For the text-containing cell, return its midpoint in [x, y] coordinate format. 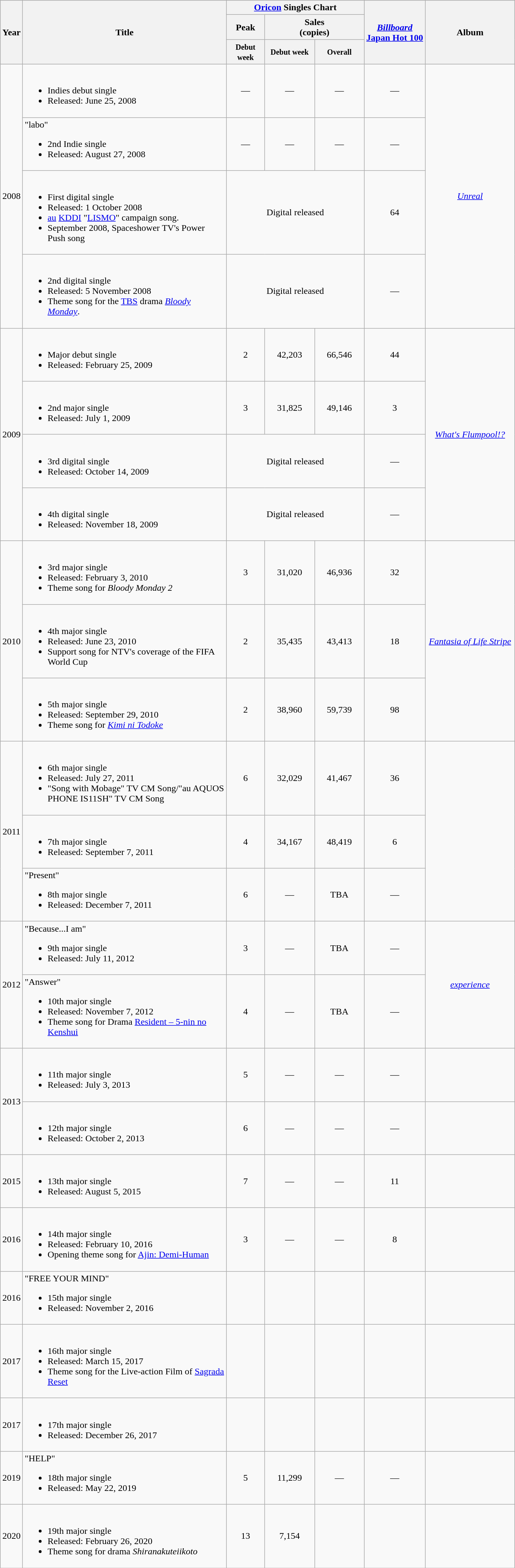
17th major singleReleased: December 26, 2017 [125, 1424]
2013 [11, 1101]
46,936 [340, 573]
7th major singleReleased: September 7, 2011 [125, 842]
49,146 [340, 408]
2019 [11, 1478]
2015 [11, 1181]
32,029 [289, 778]
Overall [340, 52]
13 [245, 1536]
Unreal [470, 196]
41,467 [340, 778]
2012 [11, 985]
2008 [11, 196]
31,825 [289, 408]
"labo"2nd Indie singleReleased: August 27, 2008 [125, 144]
2009 [11, 434]
Sales (copies) [314, 27]
2020 [11, 1536]
18 [395, 641]
31,020 [289, 573]
19th major singleReleased: February 26, 2020Theme song for drama Shiranakuteiikoto [125, 1536]
Major debut singleReleased: February 25, 2009 [125, 355]
Peak [245, 27]
Album [470, 32]
7 [245, 1181]
48,419 [340, 842]
66,546 [340, 355]
Year [11, 32]
"Present"8th major singleReleased: December 7, 2011 [125, 895]
"Because...I am"9th major singleReleased: July 11, 2012 [125, 948]
16th major singleReleased: March 15, 2017Theme song for the Live-action Film of Sagrada Reset [125, 1361]
7,154 [289, 1536]
3rd digital singleReleased: October 14, 2009 [125, 461]
98 [395, 710]
2010 [11, 641]
experience [470, 985]
44 [395, 355]
42,203 [289, 355]
Indies debut singleReleased: June 25, 2008 [125, 91]
3rd major singleReleased: February 3, 2010Theme song for Bloody Monday 2 [125, 573]
2nd digital singleReleased: 5 November 2008Theme song for the TBS drama Bloody Monday. [125, 291]
11 [395, 1181]
"Answer"10th major singleReleased: November 7, 2012Theme song for Drama Resident – 5-nin no Kenshui [125, 1011]
43,413 [340, 641]
6th major singleReleased: July 27, 2011"Song with Mobage" TV CM Song/"au AQUOS PHONE IS11SH" TV CM Song [125, 778]
59,739 [340, 710]
34,167 [289, 842]
"HELP"18th major singleReleased: May 22, 2019 [125, 1478]
What's Flumpool!? [470, 434]
Title [125, 32]
11th major singleReleased: July 3, 2013 [125, 1075]
11,299 [289, 1478]
"FREE YOUR MIND"15th major singleReleased: November 2, 2016 [125, 1298]
32 [395, 573]
5th major singleReleased: September 29, 2010Theme song for Kimi ni Todoke [125, 710]
12th major singleReleased: October 2, 2013 [125, 1128]
Oricon Singles Chart [295, 8]
Fantasia of Life Stripe [470, 641]
35,435 [289, 641]
38,960 [289, 710]
Billboard Japan Hot 100 [395, 32]
14th major singleReleased: February 10, 2016Opening theme song for Ajin: Demi-Human [125, 1239]
First digital singleReleased: 1 October 2008au KDDI "LISMO" campaign song.September 2008, Spaceshower TV's Power Push song [125, 213]
8 [395, 1239]
4th major singleReleased: June 23, 2010Support song for NTV's coverage of the FIFA World Cup [125, 641]
13th major singleReleased: August 5, 2015 [125, 1181]
2011 [11, 831]
36 [395, 778]
64 [395, 213]
4th digital singleReleased: November 18, 2009 [125, 514]
2nd major singleReleased: July 1, 2009 [125, 408]
